Pinpoint the cell where the given text exists, returning its (X, Y) midpoint coordinate. 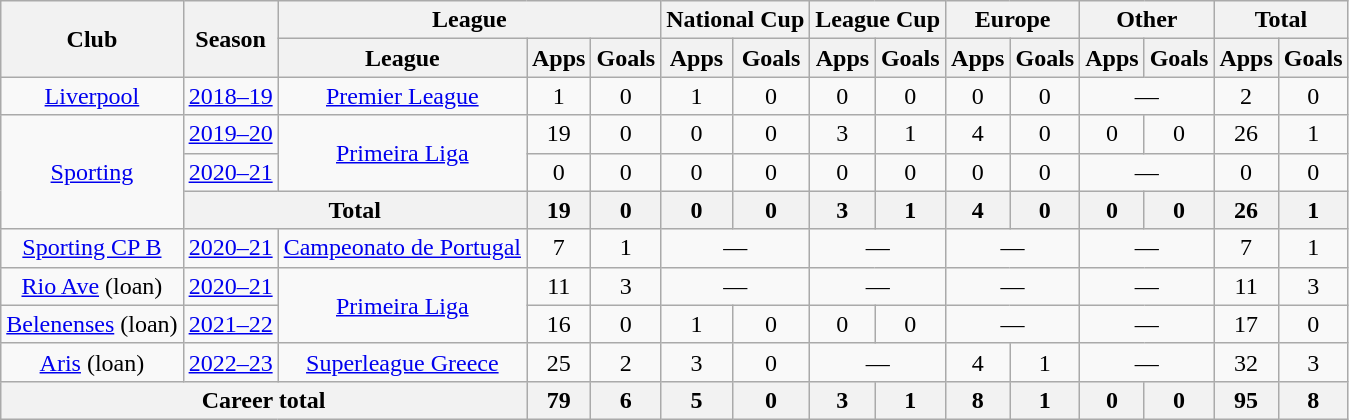
2019–20 (230, 134)
Aris (loan) (92, 362)
Liverpool (92, 96)
5 (697, 400)
Europe (1013, 20)
25 (558, 362)
Superleague Greece (402, 362)
Campeonato de Portugal (402, 248)
17 (1246, 324)
Belenenses (loan) (92, 324)
Club (92, 39)
Premier League (402, 96)
95 (1246, 400)
2021–22 (230, 324)
Rio Ave (loan) (92, 286)
16 (558, 324)
League Cup (878, 20)
Career total (264, 400)
Sporting (92, 172)
National Cup (736, 20)
Other (1147, 20)
Season (230, 39)
Sporting CP B (92, 248)
6 (626, 400)
2018–19 (230, 96)
32 (1246, 362)
79 (558, 400)
2022–23 (230, 362)
